From the cell containing the given text, extract its center point as [x, y] coordinate. 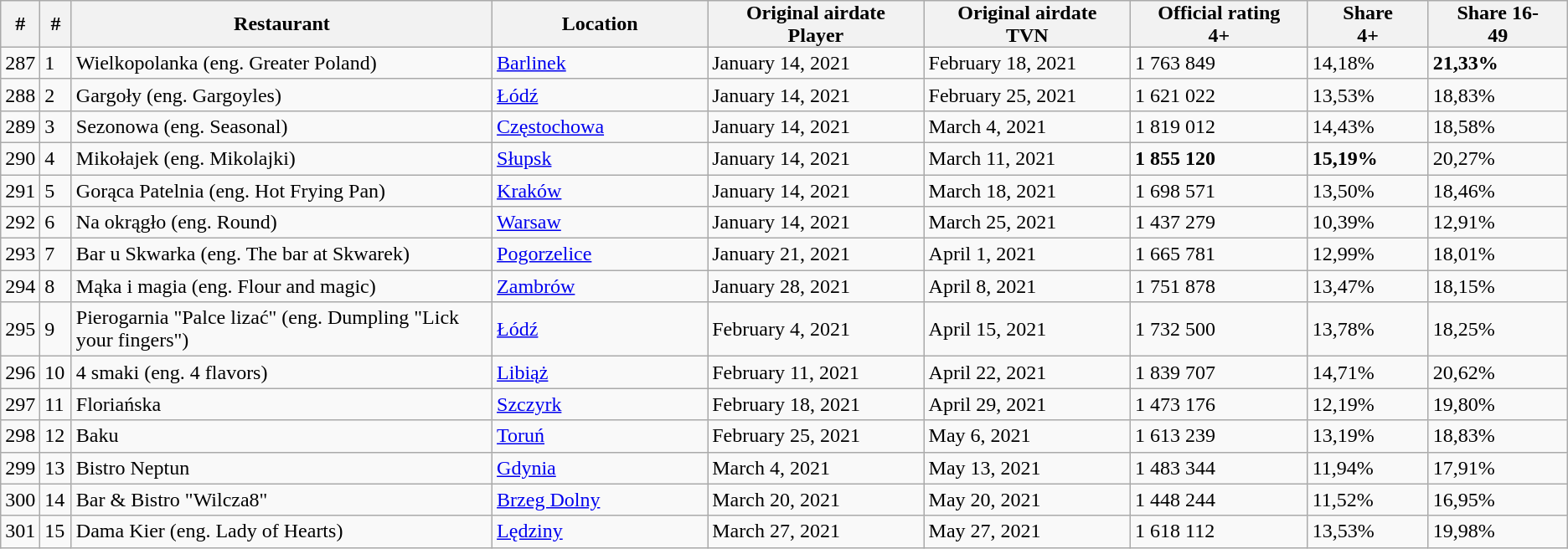
Bar & Bistro "Wilcza8" [281, 500]
Mikołajek (eng. Mikolajki) [281, 158]
18,01% [1498, 254]
1 855 120 [1220, 158]
Zambrów [600, 286]
1 839 707 [1220, 372]
May 13, 2021 [1027, 468]
April 29, 2021 [1027, 404]
Bistro Neptun [281, 468]
1 [56, 63]
1 698 571 [1220, 190]
Wielkopolanka (eng. Greater Poland) [281, 63]
Original airdate TVN [1027, 24]
301 [20, 531]
12 [56, 436]
1 448 244 [1220, 500]
297 [20, 404]
298 [20, 436]
Baku [281, 436]
4 [56, 158]
1 763 849 [1220, 63]
March 20, 2021 [816, 500]
Official rating 4+ [1220, 24]
March 18, 2021 [1027, 190]
January 21, 2021 [816, 254]
291 [20, 190]
6 [56, 223]
299 [20, 468]
Original airdate Player [816, 24]
February 4, 2021 [816, 330]
5 [56, 190]
300 [20, 500]
March 25, 2021 [1027, 223]
March 27, 2021 [816, 531]
Pierogarnia "Palce lizać" (eng. Dumpling "Lick your fingers") [281, 330]
Mąka i magia (eng. Flour and magic) [281, 286]
11,94% [1368, 468]
February 11, 2021 [816, 372]
May 20, 2021 [1027, 500]
15 [56, 531]
11,52% [1368, 500]
Gdynia [600, 468]
12,19% [1368, 404]
Floriańska [281, 404]
Na okrągło (eng. Round) [281, 223]
1 437 279 [1220, 223]
18,25% [1498, 330]
11 [56, 404]
Share 16-49 [1498, 24]
296 [20, 372]
Warsaw [600, 223]
295 [20, 330]
289 [20, 126]
Pogorzelice [600, 254]
Lędziny [600, 531]
14,43% [1368, 126]
293 [20, 254]
1 732 500 [1220, 330]
294 [20, 286]
Szczyrk [600, 404]
18,58% [1498, 126]
Słupsk [600, 158]
20,62% [1498, 372]
April 8, 2021 [1027, 286]
1 473 176 [1220, 404]
10,39% [1368, 223]
21,33% [1498, 63]
1 819 012 [1220, 126]
17,91% [1498, 468]
Częstochowa [600, 126]
1 621 022 [1220, 95]
Kraków [600, 190]
3 [56, 126]
Dama Kier (eng. Lady of Hearts) [281, 531]
14,71% [1368, 372]
May 6, 2021 [1027, 436]
1 618 112 [1220, 531]
Gorąca Patelnia (eng. Hot Frying Pan) [281, 190]
Gargoły (eng. Gargoyles) [281, 95]
13 [56, 468]
10 [56, 372]
1 613 239 [1220, 436]
Toruń [600, 436]
19,80% [1498, 404]
12,99% [1368, 254]
Bar u Skwarka (eng. The bar at Skwarek) [281, 254]
19,98% [1498, 531]
290 [20, 158]
13,78% [1368, 330]
Location [600, 24]
9 [56, 330]
March 11, 2021 [1027, 158]
18,46% [1498, 190]
13,47% [1368, 286]
15,19% [1368, 158]
Libiąż [600, 372]
April 15, 2021 [1027, 330]
7 [56, 254]
13,50% [1368, 190]
Share 4+ [1368, 24]
1 665 781 [1220, 254]
2 [56, 95]
12,91% [1498, 223]
January 28, 2021 [816, 286]
Brzeg Dolny [600, 500]
16,95% [1498, 500]
20,27% [1498, 158]
13,19% [1368, 436]
14 [56, 500]
Restaurant [281, 24]
288 [20, 95]
8 [56, 286]
April 22, 2021 [1027, 372]
292 [20, 223]
April 1, 2021 [1027, 254]
Sezonowa (eng. Seasonal) [281, 126]
18,15% [1498, 286]
1 751 878 [1220, 286]
287 [20, 63]
14,18% [1368, 63]
1 483 344 [1220, 468]
Barlinek [600, 63]
May 27, 2021 [1027, 531]
4 smaki (eng. 4 flavors) [281, 372]
